Pinpoint the cell where the given text exists, returning its (X, Y) midpoint coordinate. 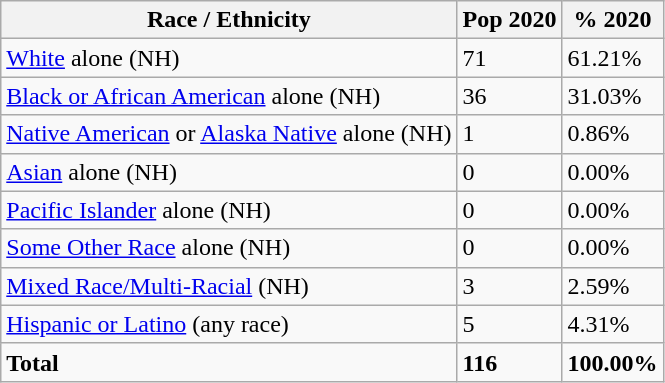
Some Other Race alone (NH) (229, 248)
Black or African American alone (NH) (229, 96)
2.59% (612, 286)
3 (510, 286)
61.21% (612, 58)
Mixed Race/Multi-Racial (NH) (229, 286)
% 2020 (612, 20)
Race / Ethnicity (229, 20)
31.03% (612, 96)
Total (229, 362)
4.31% (612, 324)
White alone (NH) (229, 58)
116 (510, 362)
Asian alone (NH) (229, 172)
36 (510, 96)
Native American or Alaska Native alone (NH) (229, 134)
5 (510, 324)
1 (510, 134)
Pop 2020 (510, 20)
0.86% (612, 134)
100.00% (612, 362)
71 (510, 58)
Pacific Islander alone (NH) (229, 210)
Hispanic or Latino (any race) (229, 324)
